Scan for the cell matching the given text and deliver its [x, y] coordinate at center. 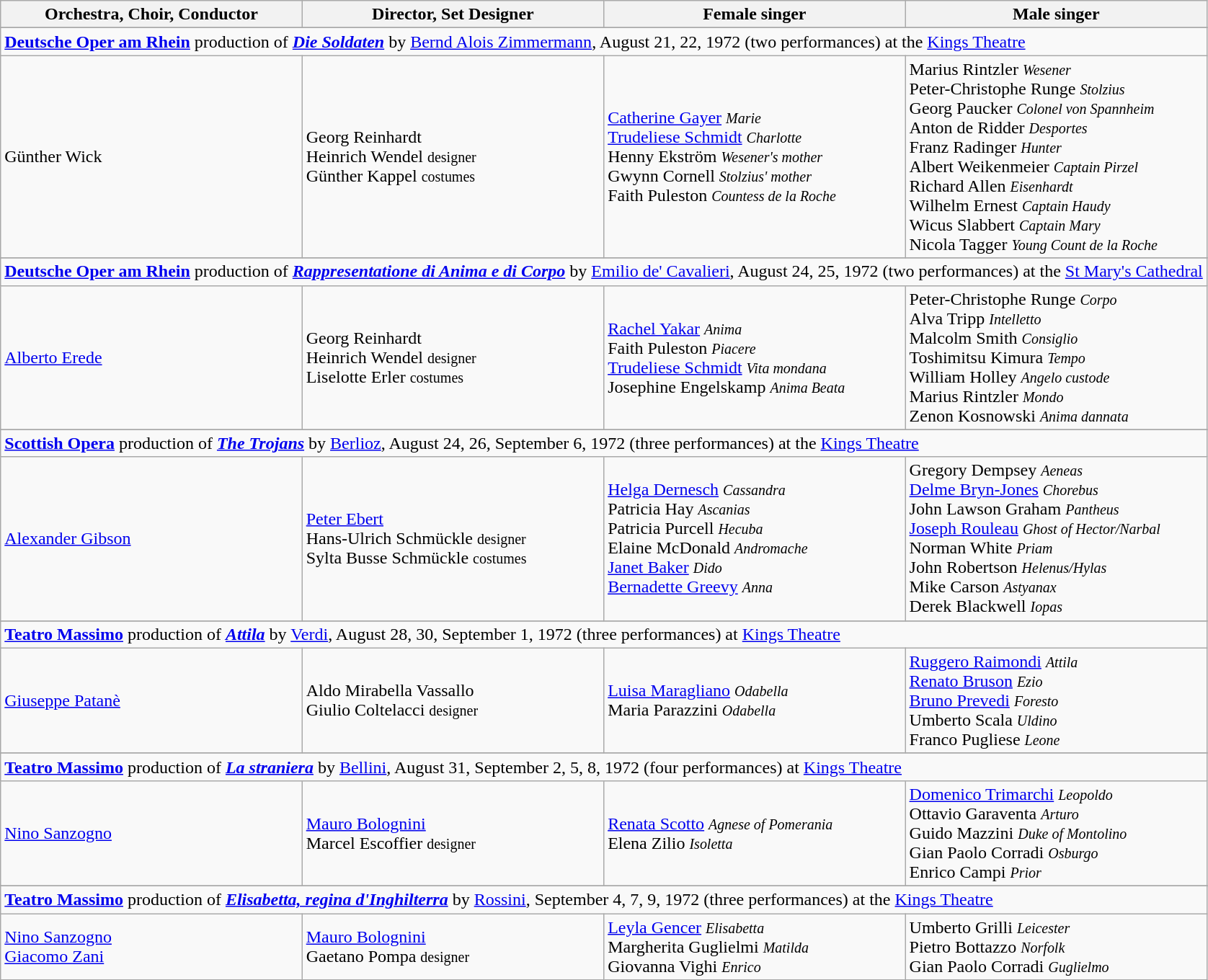
Günther Wick [151, 157]
Peter EbertHans-Ulrich Schmückle designerSylta Busse Schmückle costumes [453, 539]
Alexander Gibson [151, 539]
Deutsche Oper am Rhein production of Die Soldaten by Bernd Alois Zimmermann, August 21, 22, 1972 (two performances) at the Kings Theatre [604, 42]
Orchestra, Choir, Conductor [151, 14]
Domenico Trimarchi LeopoldoOttavio Garaventa ArturoGuido Mazzini Duke of MontolinoGian Paolo Corradi OsburgoEnrico Campi Prior [1056, 833]
Luisa Maragliano OdabellaMaria Parazzini Odabella [755, 700]
Renata Scotto Agnese of PomeraniaElena Zilio Isoletta [755, 833]
Rachel Yakar AnimaFaith Puleston PiacereTrudeliese Schmidt Vita mondanaJosephine Engelskamp Anima Beata [755, 357]
Umberto Grilli LeicesterPietro Bottazzo NorfolkGian Paolo Corradi Guglielmo [1056, 947]
Aldo Mirabella Vassallo Giulio Coltelacci designer [453, 700]
Leyla Gencer ElisabettaMargherita Guglielmi MatildaGiovanna Vighi Enrico [755, 947]
Teatro Massimo production of La straniera by Bellini, August 31, September 2, 5, 8, 1972 (four performances) at Kings Theatre [604, 767]
Teatro Massimo production of Attila by Verdi, August 28, 30, September 1, 1972 (three performances) at Kings Theatre [604, 634]
Georg ReinhardtHeinrich Wendel designerGünther Kappel costumes [453, 157]
Male singer [1056, 14]
Helga Dernesch CassandraPatricia Hay AscaniasPatricia Purcell HecubaElaine McDonald AndromacheJanet Baker DidoBernadette Greevy Anna [755, 539]
Nino SanzognoGiacomo Zani [151, 947]
Ruggero Raimondi AttilaRenato Bruson EzioBruno Prevedi ForestoUmberto Scala UldinoFranco Pugliese Leone [1056, 700]
Nino Sanzogno [151, 833]
Mauro Bolognini Marcel Escoffier designer [453, 833]
Catherine Gayer MarieTrudeliese Schmidt CharlotteHenny Ekström Wesener's motherGwynn Cornell Stolzius' motherFaith Puleston Countess de la Roche [755, 157]
Teatro Massimo production of Elisabetta, regina d'Inghilterra by Rossini, September 4, 7, 9, 1972 (three performances) at the Kings Theatre [604, 899]
Director, Set Designer [453, 14]
Female singer [755, 14]
Georg ReinhardtHeinrich Wendel designerLiselotte Erler costumes [453, 357]
Mauro BologniniGaetano Pompa designer [453, 947]
Giuseppe Patanè [151, 700]
Alberto Erede [151, 357]
Scottish Opera production of The Trojans by Berlioz, August 24, 26, September 6, 1972 (three performances) at the Kings Theatre [604, 443]
